Detect which cell encompasses the target text, then output its [X, Y] center coordinate. 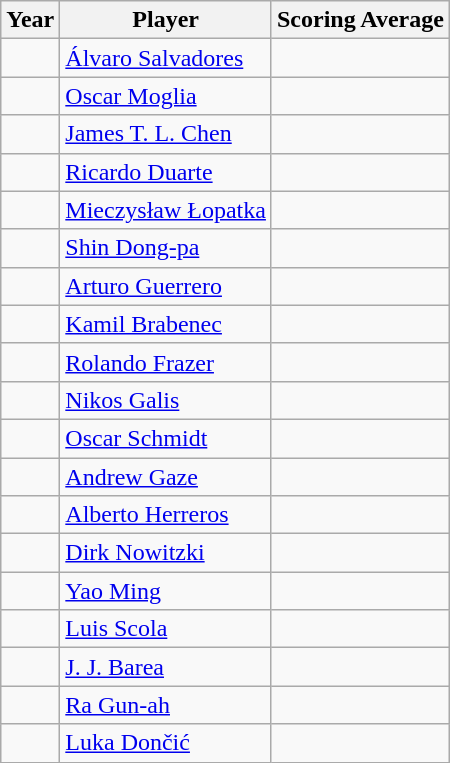
Oscar Moglia [166, 96]
Shin Dong-pa [166, 248]
Year [30, 20]
Álvaro Salvadores [166, 58]
Ricardo Duarte [166, 172]
Luka Dončić [166, 743]
Arturo Guerrero [166, 286]
Mieczysław Łopatka [166, 210]
Scoring Average [360, 20]
Oscar Schmidt [166, 438]
Player [166, 20]
Alberto Herreros [166, 515]
Dirk Nowitzki [166, 553]
Yao Ming [166, 591]
J. J. Barea [166, 667]
Ra Gun-ah [166, 705]
Rolando Frazer [166, 362]
Kamil Brabenec [166, 324]
Luis Scola [166, 629]
Andrew Gaze [166, 477]
Nikos Galis [166, 400]
James T. L. Chen [166, 134]
